Identify which cell holds the provided text, then report its [X, Y] central coordinate. 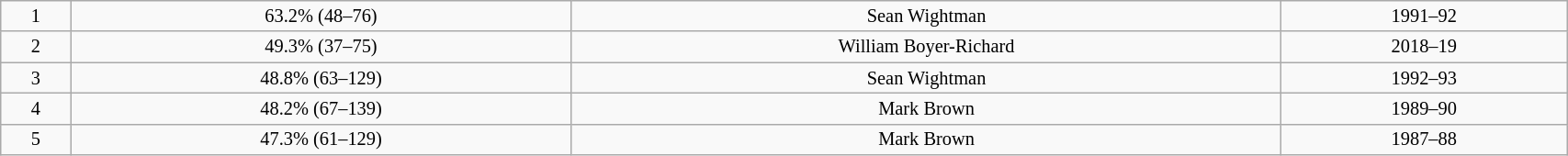
48.8% (63–129) [321, 78]
3 [36, 78]
47.3% (61–129) [321, 139]
48.2% (67–139) [321, 108]
1987–88 [1424, 139]
49.3% (37–75) [321, 47]
1992–93 [1424, 78]
63.2% (48–76) [321, 16]
4 [36, 108]
1991–92 [1424, 16]
2018–19 [1424, 47]
1989–90 [1424, 108]
1 [36, 16]
William Boyer-Richard [926, 47]
2 [36, 47]
5 [36, 139]
